Extract the [X, Y] coordinate from the center of the cell holding the provided text.  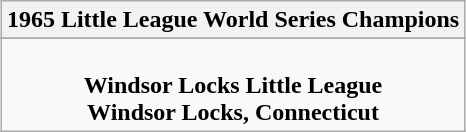
1965 Little League World Series Champions [232, 20]
Windsor Locks Little LeagueWindsor Locks, Connecticut [232, 85]
